Pinpoint the cell where the given text exists, returning its (x, y) midpoint coordinate. 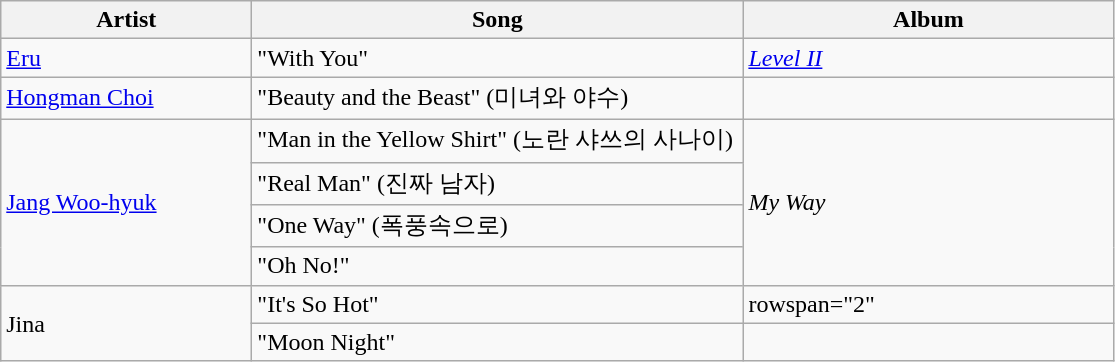
"It's So Hot" (498, 304)
Album (928, 20)
rowspan="2" (928, 304)
"Man in the Yellow Shirt" (노란 샤쓰의 사나이) (498, 140)
"One Way" (폭풍속으로) (498, 226)
"Real Man" (진짜 남자) (498, 184)
Hongman Choi (126, 98)
Level II (928, 58)
"Oh No!" (498, 266)
Jina (126, 323)
"Beauty and the Beast" (미녀와 야수) (498, 98)
Jang Woo-hyuk (126, 202)
Song (498, 20)
Artist (126, 20)
My Way (928, 202)
Eru (126, 58)
"Moon Night" (498, 342)
"With You" (498, 58)
